Locate the cell with the specified text and output its (x, y) center coordinate. 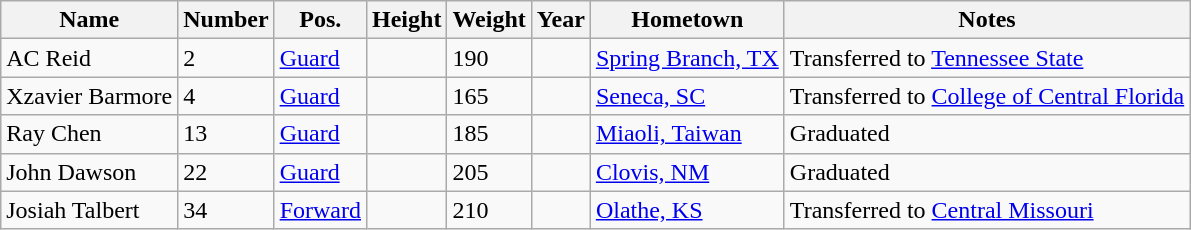
Height (407, 20)
Weight (489, 20)
Seneca, SC (687, 96)
Number (226, 20)
Ray Chen (90, 134)
205 (489, 172)
Pos. (320, 20)
13 (226, 134)
34 (226, 210)
Forward (320, 210)
Clovis, NM (687, 172)
Xzavier Barmore (90, 96)
2 (226, 58)
4 (226, 96)
Notes (986, 20)
210 (489, 210)
AC Reid (90, 58)
Transferred to Central Missouri (986, 210)
John Dawson (90, 172)
Year (560, 20)
190 (489, 58)
Josiah Talbert (90, 210)
Transferred to College of Central Florida (986, 96)
Miaoli, Taiwan (687, 134)
22 (226, 172)
Name (90, 20)
Olathe, KS (687, 210)
Hometown (687, 20)
Spring Branch, TX (687, 58)
165 (489, 96)
185 (489, 134)
Transferred to Tennessee State (986, 58)
